Detect which cell encompasses the target text, then output its (x, y) center coordinate. 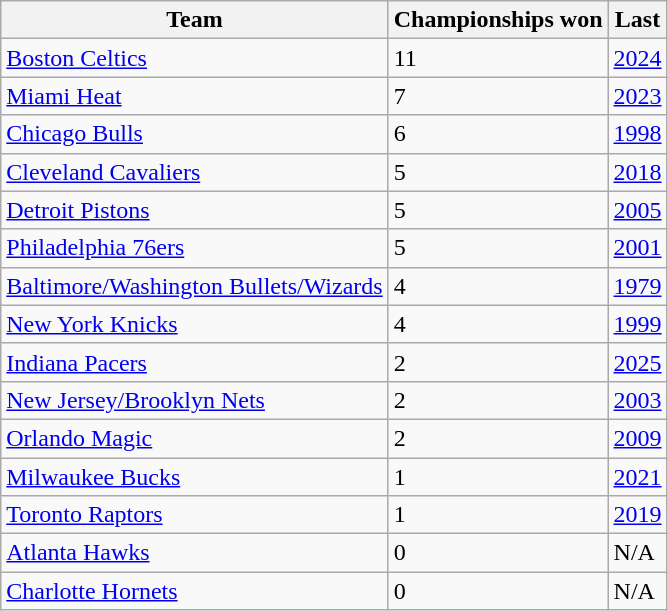
Orlando Magic (194, 438)
1999 (638, 324)
Championships won (498, 20)
Cleveland Cavaliers (194, 172)
Charlotte Hornets (194, 591)
11 (498, 58)
7 (498, 96)
Baltimore/Washington Bullets/Wizards (194, 286)
Chicago Bulls (194, 134)
Team (194, 20)
Philadelphia 76ers (194, 248)
Milwaukee Bucks (194, 477)
Boston Celtics (194, 58)
Detroit Pistons (194, 210)
Last (638, 20)
2025 (638, 362)
New Jersey/Brooklyn Nets (194, 400)
6 (498, 134)
2001 (638, 248)
2009 (638, 438)
Toronto Raptors (194, 515)
1979 (638, 286)
2021 (638, 477)
2024 (638, 58)
Miami Heat (194, 96)
2019 (638, 515)
New York Knicks (194, 324)
Indiana Pacers (194, 362)
1998 (638, 134)
2003 (638, 400)
2005 (638, 210)
2023 (638, 96)
Atlanta Hawks (194, 553)
2018 (638, 172)
